Extract the (X, Y) coordinate from the center of the cell holding the provided text.  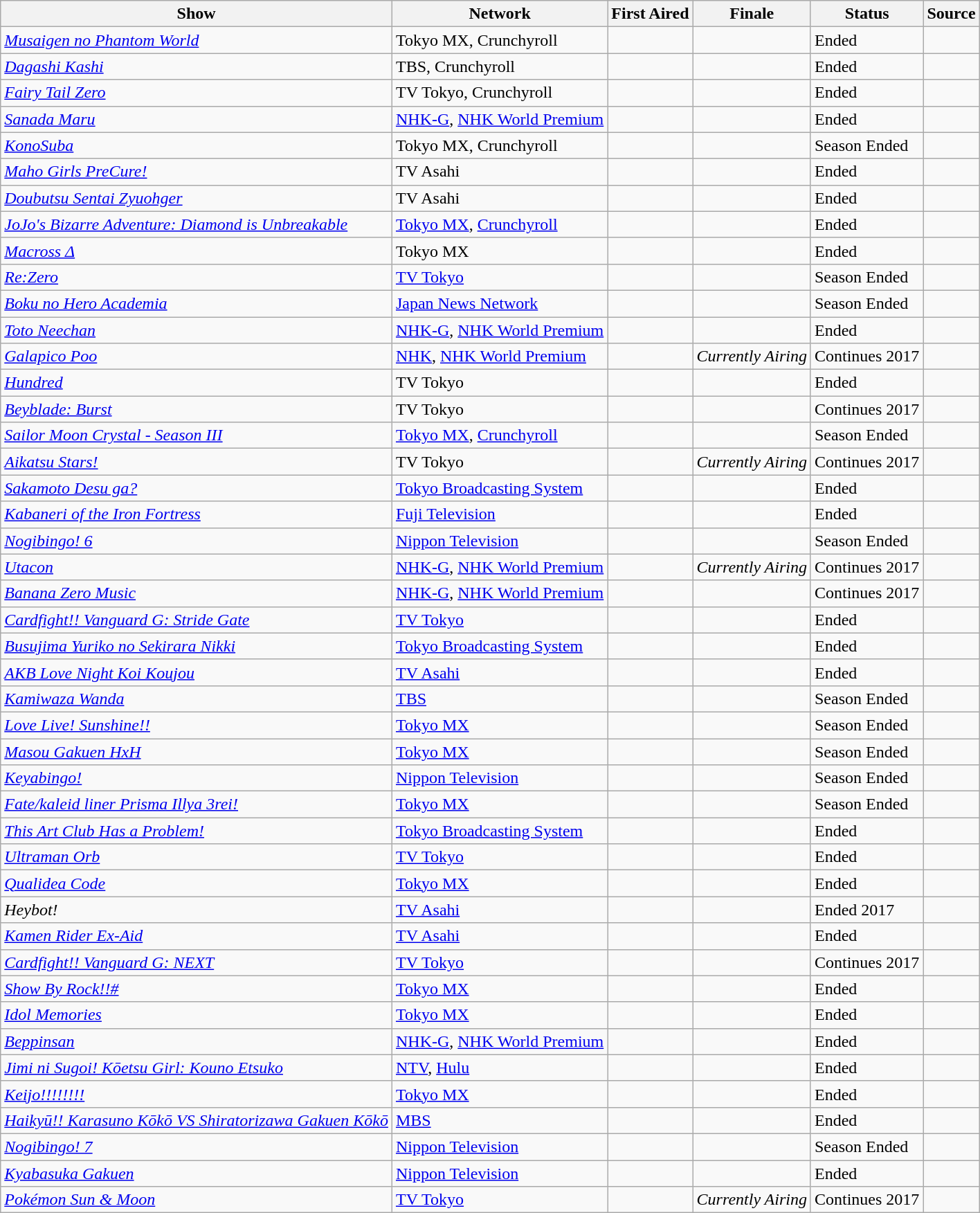
Show By Rock!!# (197, 989)
Love Live! Sunshine!! (197, 725)
Fairy Tail Zero (197, 93)
Japan News Network (500, 303)
Network (500, 14)
Maho Girls PreCure! (197, 172)
Masou Gakuen HxH (197, 751)
Cardfight!! Vanguard G: Stride Gate (197, 620)
Finale (752, 14)
Toto Neechan (197, 330)
Ended 2017 (866, 910)
Beppinsan (197, 1041)
First Aired (651, 14)
TBS (500, 699)
Musaigen no Phantom World (197, 40)
Idol Memories (197, 1015)
NTV, Hulu (500, 1068)
Nogibingo! 6 (197, 541)
Sakamoto Desu ga? (197, 488)
JoJo's Bizarre Adventure: Diamond is Unbreakable (197, 224)
Kamiwaza Wanda (197, 699)
TBS, Crunchyroll (500, 66)
Macross Δ (197, 251)
Banana Zero Music (197, 593)
Dagashi Kashi (197, 66)
Keijo!!!!!!!! (197, 1094)
NHK, NHK World Premium (500, 357)
Ultraman Orb (197, 857)
Kamen Rider Ex-Aid (197, 936)
Galapico Poo (197, 357)
Qualidea Code (197, 883)
Kyabasuka Gakuen (197, 1174)
Re:Zero (197, 277)
Utacon (197, 567)
MBS (500, 1120)
Status (866, 14)
Cardfight!! Vanguard G: NEXT (197, 962)
Show (197, 14)
TV Tokyo, Crunchyroll (500, 93)
Fuji Television (500, 514)
Heybot! (197, 910)
Sanada Maru (197, 119)
Jimi ni Sugoi! Kōetsu Girl: Kouno Etsuko (197, 1068)
Kabaneri of the Iron Fortress (197, 514)
Source (951, 14)
Sailor Moon Crystal - Season III (197, 435)
Aikatsu Stars! (197, 462)
Pokémon Sun & Moon (197, 1200)
Busujima Yuriko no Sekirara Nikki (197, 646)
KonoSuba (197, 145)
Haikyū!! Karasuno Kōkō VS Shiratorizawa Gakuen Kōkō (197, 1120)
Beyblade: Burst (197, 409)
Fate/kaleid liner Prisma Illya 3rei! (197, 805)
Hundred (197, 383)
Boku no Hero Academia (197, 303)
Keyabingo! (197, 778)
Nogibingo! 7 (197, 1147)
This Art Club Has a Problem! (197, 831)
AKB Love Night Koi Koujou (197, 672)
Doubutsu Sentai Zyuohger (197, 198)
